Determine the [X, Y] coordinate at the center of the cell enclosing the given text.  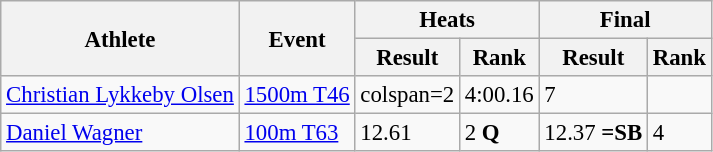
Heats [447, 20]
4:00.16 [499, 95]
12.37 =SB [593, 133]
4 [679, 133]
Daniel Wagner [120, 133]
Christian Lykkeby Olsen [120, 95]
colspan=2 [407, 95]
2 Q [499, 133]
12.61 [407, 133]
Athlete [120, 38]
100m T63 [297, 133]
1500m T46 [297, 95]
Final [625, 20]
Event [297, 38]
7 [593, 95]
